Detect which cell encompasses the target text, then output its (x, y) center coordinate. 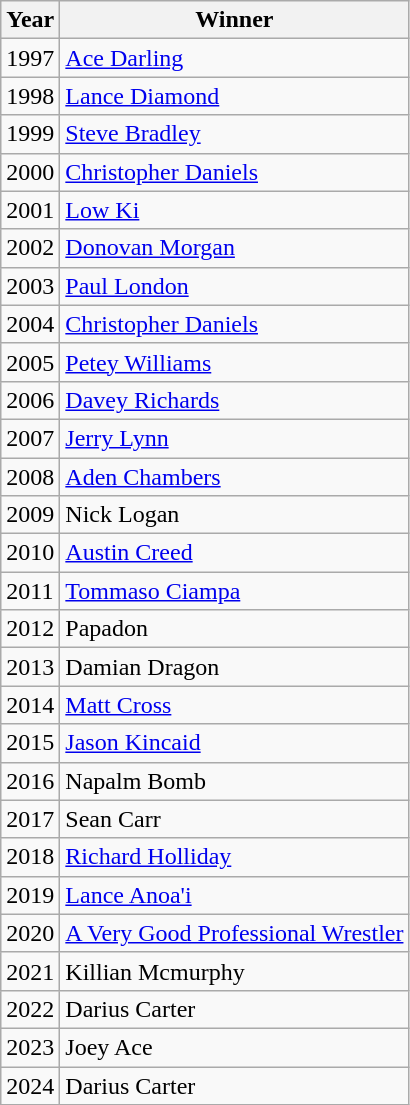
Aden Chambers (234, 477)
2002 (30, 248)
2007 (30, 438)
A Very Good Professional Wrestler (234, 933)
2024 (30, 1085)
2010 (30, 553)
2006 (30, 400)
2014 (30, 705)
Matt Cross (234, 705)
Jason Kincaid (234, 743)
2013 (30, 667)
2011 (30, 591)
2022 (30, 1009)
Winner (234, 20)
2019 (30, 895)
2000 (30, 172)
Papadon (234, 629)
2021 (30, 971)
Low Ki (234, 210)
2015 (30, 743)
1999 (30, 134)
Killian Mcmurphy (234, 971)
2003 (30, 286)
Damian Dragon (234, 667)
2001 (30, 210)
2009 (30, 515)
Ace Darling (234, 58)
Richard Holliday (234, 857)
Petey Williams (234, 362)
2004 (30, 324)
Tommaso Ciampa (234, 591)
Sean Carr (234, 819)
2012 (30, 629)
2008 (30, 477)
Lance Anoa'i (234, 895)
Paul London (234, 286)
Donovan Morgan (234, 248)
1997 (30, 58)
Jerry Lynn (234, 438)
2016 (30, 781)
Davey Richards (234, 400)
Napalm Bomb (234, 781)
Joey Ace (234, 1047)
Nick Logan (234, 515)
2018 (30, 857)
Year (30, 20)
Lance Diamond (234, 96)
Austin Creed (234, 553)
1998 (30, 96)
2005 (30, 362)
Steve Bradley (234, 134)
2023 (30, 1047)
2017 (30, 819)
2020 (30, 933)
